Return [x, y] of the center of cell containing provided text 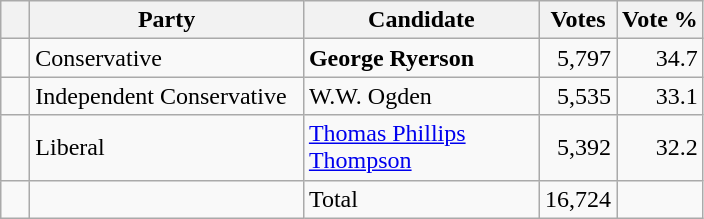
Total [421, 199]
Independent Conservative [167, 96]
5,392 [578, 148]
Liberal [167, 148]
W.W. Ogden [421, 96]
George Ryerson [421, 58]
16,724 [578, 199]
5,535 [578, 96]
32.2 [660, 148]
Thomas Phillips Thompson [421, 148]
Vote % [660, 20]
5,797 [578, 58]
Conservative [167, 58]
Party [167, 20]
33.1 [660, 96]
34.7 [660, 58]
Votes [578, 20]
Candidate [421, 20]
